Capture the cell that displays the provided text and extract its [x, y] central coordinate. 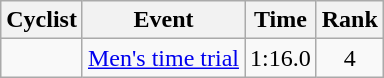
Rank [350, 20]
Time [280, 20]
1:16.0 [280, 58]
Cyclist [42, 20]
4 [350, 58]
Men's time trial [163, 58]
Event [163, 20]
